Find where the given text appears and provide that cell's center as [x, y] coordinate. 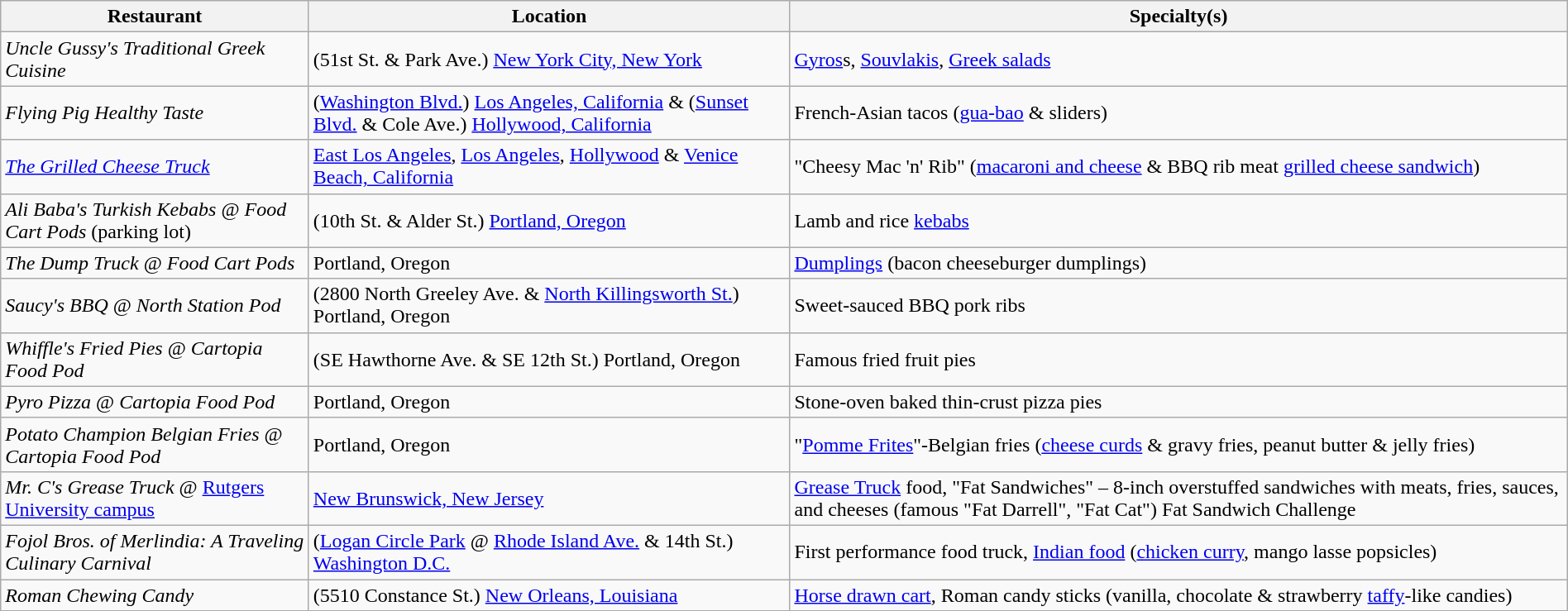
Specialty(s) [1178, 17]
(5510 Constance St.) New Orleans, Louisiana [549, 594]
Sweet-sauced BBQ pork ribs [1178, 306]
(Washington Blvd.) Los Angeles, California & (Sunset Blvd. & Cole Ave.) Hollywood, California [549, 112]
The Grilled Cheese Truck [155, 167]
Horse drawn cart, Roman candy sticks (vanilla, chocolate & strawberry taffy-like candies) [1178, 594]
Restaurant [155, 17]
Whiffle's Fried Pies @ Cartopia Food Pod [155, 359]
Flying Pig Healthy Taste [155, 112]
Gyross, Souvlakis, Greek salads [1178, 60]
First performance food truck, Indian food (chicken curry, mango lasse popsicles) [1178, 552]
"Cheesy Mac 'n' Rib" (macaroni and cheese & BBQ rib meat grilled cheese sandwich) [1178, 167]
(10th St. & Alder St.) Portland, Oregon [549, 220]
Location [549, 17]
(51st St. & Park Ave.) New York City, New York [549, 60]
Potato Champion Belgian Fries @ Cartopia Food Pod [155, 445]
New Brunswick, New Jersey [549, 498]
Dumplings (bacon cheeseburger dumplings) [1178, 263]
Ali Baba's Turkish Kebabs @ Food Cart Pods (parking lot) [155, 220]
The Dump Truck @ Food Cart Pods [155, 263]
(Logan Circle Park @ Rhode Island Ave. & 14th St.) Washington D.C. [549, 552]
Famous fried fruit pies [1178, 359]
(2800 North Greeley Ave. & North Killingsworth St.) Portland, Oregon [549, 306]
Roman Chewing Candy [155, 594]
Stone-oven baked thin-crust pizza pies [1178, 402]
French-Asian tacos (gua-bao & sliders) [1178, 112]
"Pomme Frites"-Belgian fries (cheese curds & gravy fries, peanut butter & jelly fries) [1178, 445]
Uncle Gussy's Traditional Greek Cuisine [155, 60]
Mr. C's Grease Truck @ Rutgers University campus [155, 498]
East Los Angeles, Los Angeles, Hollywood & Venice Beach, California [549, 167]
Lamb and rice kebabs [1178, 220]
Pyro Pizza @ Cartopia Food Pod [155, 402]
Fojol Bros. of Merlindia: A Traveling Culinary Carnival [155, 552]
(SE Hawthorne Ave. & SE 12th St.) Portland, Oregon [549, 359]
Saucy's BBQ @ North Station Pod [155, 306]
